For the text-containing cell, return its midpoint in (x, y) coordinate format. 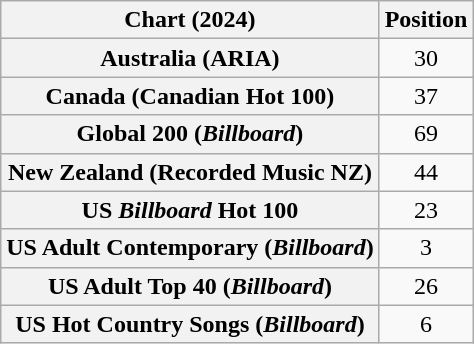
30 (426, 58)
6 (426, 324)
US Billboard Hot 100 (190, 210)
Global 200 (Billboard) (190, 134)
26 (426, 286)
44 (426, 172)
3 (426, 248)
37 (426, 96)
New Zealand (Recorded Music NZ) (190, 172)
Chart (2024) (190, 20)
Canada (Canadian Hot 100) (190, 96)
69 (426, 134)
Australia (ARIA) (190, 58)
US Hot Country Songs (Billboard) (190, 324)
US Adult Top 40 (Billboard) (190, 286)
Position (426, 20)
23 (426, 210)
US Adult Contemporary (Billboard) (190, 248)
